Scan for the cell matching the given text and deliver its (X, Y) coordinate at center. 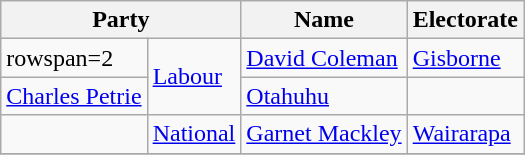
Charles Petrie (74, 96)
rowspan=2 (74, 58)
Otahuhu (324, 96)
Gisborne (465, 58)
National (194, 134)
David Coleman (324, 58)
Name (324, 20)
Party (121, 20)
Garnet Mackley (324, 134)
Labour (194, 77)
Wairarapa (465, 134)
Electorate (465, 20)
